Return the (x, y) coordinate for the center point of the cell that contains the specified text.  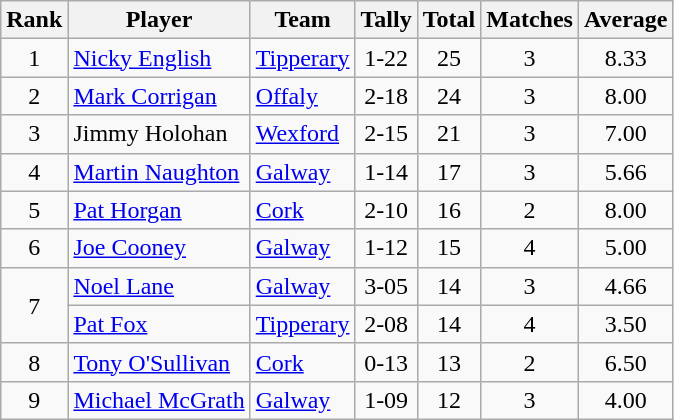
Pat Horgan (159, 210)
1-14 (386, 172)
15 (449, 248)
6 (34, 248)
3.50 (626, 324)
2-15 (386, 134)
Mark Corrigan (159, 96)
3-05 (386, 286)
Pat Fox (159, 324)
1-12 (386, 248)
Tally (386, 20)
7.00 (626, 134)
Offaly (302, 96)
2-10 (386, 210)
8.33 (626, 58)
8 (34, 362)
Jimmy Holohan (159, 134)
5 (34, 210)
16 (449, 210)
1-09 (386, 400)
Player (159, 20)
12 (449, 400)
Joe Cooney (159, 248)
1-22 (386, 58)
17 (449, 172)
24 (449, 96)
9 (34, 400)
Matches (530, 20)
5.00 (626, 248)
7 (34, 305)
Total (449, 20)
Team (302, 20)
2-08 (386, 324)
2-18 (386, 96)
1 (34, 58)
Martin Naughton (159, 172)
Michael McGrath (159, 400)
21 (449, 134)
25 (449, 58)
Tony O'Sullivan (159, 362)
Wexford (302, 134)
Average (626, 20)
6.50 (626, 362)
4.00 (626, 400)
Nicky English (159, 58)
Noel Lane (159, 286)
13 (449, 362)
Rank (34, 20)
0-13 (386, 362)
5.66 (626, 172)
4.66 (626, 286)
